For the text-containing cell, return its midpoint in [x, y] coordinate format. 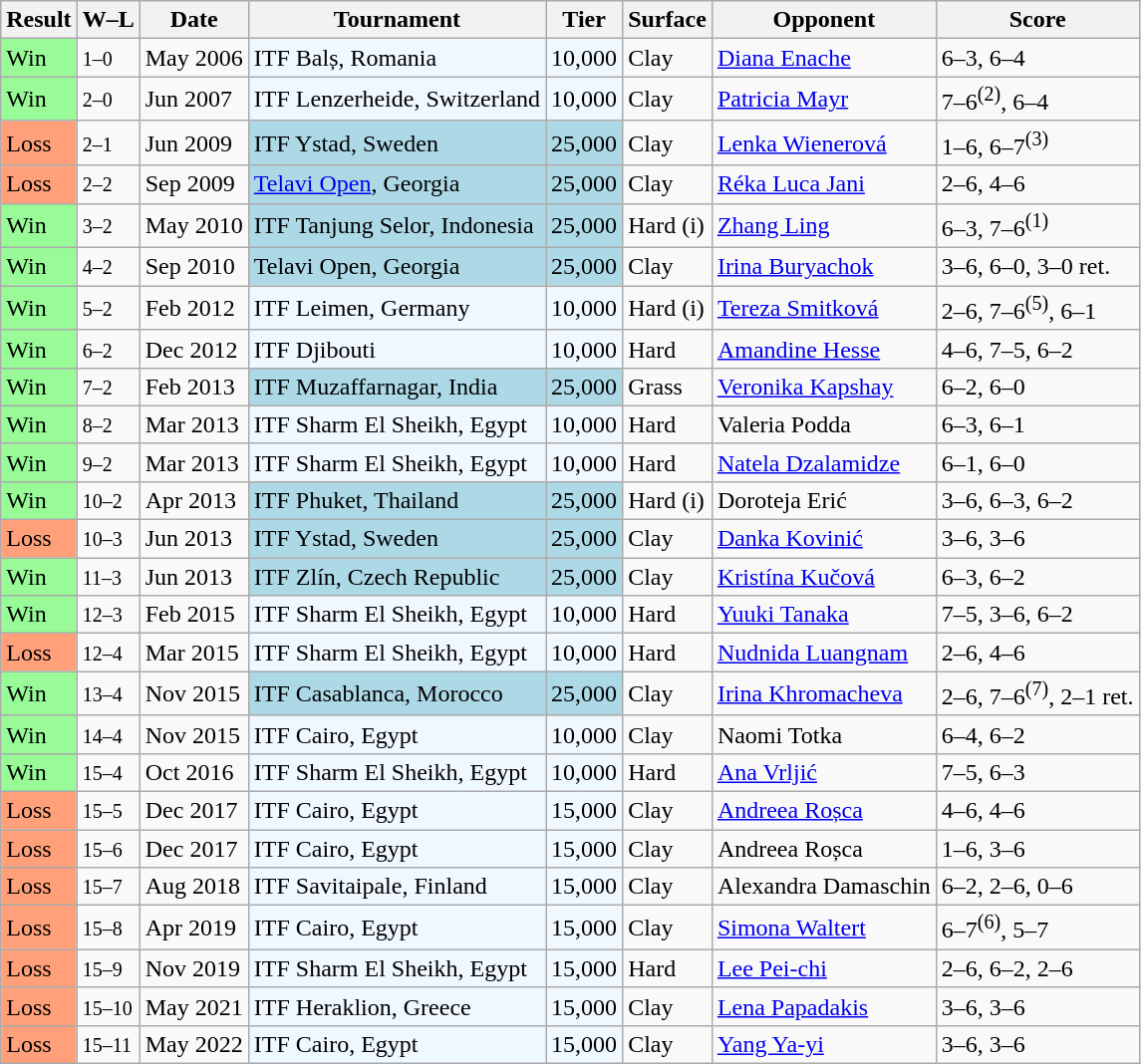
12–3 [108, 615]
Danka Kovinić [823, 539]
2–6, 7–6(5), 6–1 [1037, 309]
Naomi Totka [823, 734]
Kristína Kučová [823, 577]
15–8 [108, 929]
6–3, 6–2 [1037, 577]
Simona Waltert [823, 929]
7–6(2), 6–4 [1037, 100]
10–3 [108, 539]
May 2021 [193, 1006]
Apr 2013 [193, 500]
Amandine Hesse [823, 349]
Tournament [397, 20]
Diana Enache [823, 58]
Grass [668, 387]
7–2 [108, 387]
ITF Casablanca, Morocco [397, 693]
9–2 [108, 462]
7–5, 6–3 [1037, 772]
Lee Pei-chi [823, 968]
6–3, 7–6(1) [1037, 225]
ITF Tanjung Selor, Indonesia [397, 225]
Yang Ya-yi [823, 1044]
ITF Savitaipale, Finland [397, 887]
Lena Papadakis [823, 1006]
Patricia Mayr [823, 100]
Alexandra Damaschin [823, 887]
Sep 2010 [193, 267]
15–4 [108, 772]
May 2006 [193, 58]
3–2 [108, 225]
4–6, 7–5, 6–2 [1037, 349]
ITF Lenzerheide, Switzerland [397, 100]
Apr 2019 [193, 929]
Date [193, 20]
ITF Zlín, Czech Republic [397, 577]
Jun 2007 [193, 100]
Réka Luca Jani [823, 184]
6–4, 6–2 [1037, 734]
15–6 [108, 849]
Lenka Wienerová [823, 143]
15–10 [108, 1006]
Opponent [823, 20]
Yuuki Tanaka [823, 615]
1–6, 3–6 [1037, 849]
13–4 [108, 693]
Nudnida Luangnam [823, 653]
6–1, 6–0 [1037, 462]
2–6, 6–2, 2–6 [1037, 968]
15–9 [108, 968]
Ana Vrljić [823, 772]
Veronika Kapshay [823, 387]
May 2010 [193, 225]
1–0 [108, 58]
4–2 [108, 267]
Feb 2012 [193, 309]
Oct 2016 [193, 772]
Mar 2015 [193, 653]
4–6, 4–6 [1037, 810]
3–6, 6–0, 3–0 ret. [1037, 267]
14–4 [108, 734]
ITF Heraklion, Greece [397, 1006]
Irina Khromacheva [823, 693]
8–2 [108, 424]
7–5, 3–6, 6–2 [1037, 615]
ITF Djibouti [397, 349]
12–4 [108, 653]
15–5 [108, 810]
ITF Muzaffarnagar, India [397, 387]
11–3 [108, 577]
Doroteja Erić [823, 500]
2–1 [108, 143]
Valeria Podda [823, 424]
ITF Phuket, Thailand [397, 500]
Score [1037, 20]
Irina Buryachok [823, 267]
3–6, 6–3, 6–2 [1037, 500]
15–7 [108, 887]
15–11 [108, 1044]
Tereza Smitková [823, 309]
Feb 2013 [193, 387]
6–3, 6–1 [1037, 424]
Tier [584, 20]
6–2, 6–0 [1037, 387]
Sep 2009 [193, 184]
6–2 [108, 349]
Aug 2018 [193, 887]
W–L [108, 20]
Surface [668, 20]
May 2022 [193, 1044]
Nov 2019 [193, 968]
Result [39, 20]
5–2 [108, 309]
2–6, 7–6(7), 2–1 ret. [1037, 693]
1–6, 6–7(3) [1037, 143]
ITF Leimen, Germany [397, 309]
6–3, 6–4 [1037, 58]
Feb 2015 [193, 615]
10–2 [108, 500]
Jun 2009 [193, 143]
2–2 [108, 184]
6–7(6), 5–7 [1037, 929]
2–0 [108, 100]
Natela Dzalamidze [823, 462]
6–2, 2–6, 0–6 [1037, 887]
Dec 2012 [193, 349]
ITF Balș, Romania [397, 58]
Zhang Ling [823, 225]
